Extract the (x, y) coordinate from the center of the cell holding the provided text.  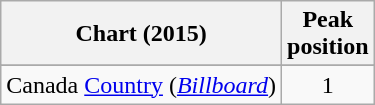
1 (328, 85)
Canada Country (Billboard) (142, 85)
Peakposition (328, 34)
Chart (2015) (142, 34)
